Return the (x, y) coordinate for the center point of the cell that contains the specified text.  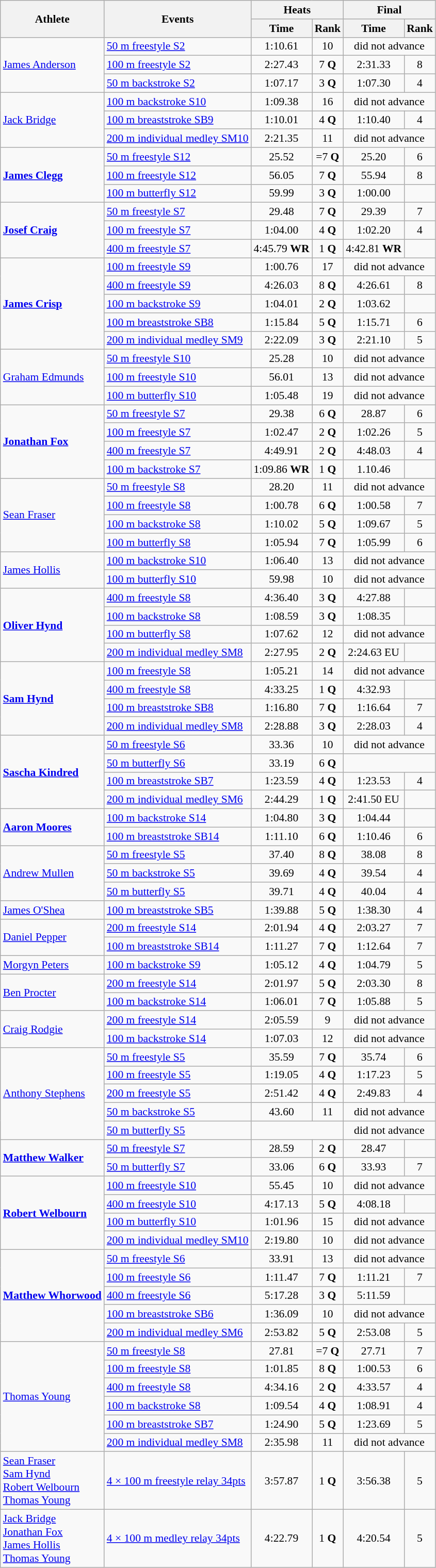
1:23.53 (374, 781)
19 (328, 395)
Daniel Pepper (53, 937)
400 m freestyle S9 (177, 286)
4:33.57 (374, 1388)
Robert Welbourn (53, 1213)
5:17.28 (281, 1296)
James O'Shea (53, 910)
4:22.79 (281, 1539)
35.59 (281, 1057)
1:38.30 (374, 910)
29.48 (281, 212)
56.01 (281, 377)
100 m freestyle S2 (177, 65)
James Crisp (53, 304)
1:00.58 (374, 506)
39.71 (281, 892)
100 m butterfly S12 (177, 193)
15 (328, 1222)
4:33.25 (281, 689)
1:07.17 (281, 84)
1:02.26 (374, 433)
Final (389, 10)
55.45 (281, 1185)
1:10.40 (374, 120)
James Clegg (53, 175)
2:28.03 (374, 727)
1:00.78 (281, 506)
1:01.96 (281, 1222)
100 m freestyle S6 (177, 1277)
1:06.40 (281, 561)
1:04.80 (281, 818)
1:09.38 (281, 102)
Matthew Walker (53, 1158)
Ben Procter (53, 992)
Sam Hynd (53, 699)
4:34.16 (281, 1388)
Craig Rodgie (53, 1029)
1:15.84 (281, 322)
59.98 (281, 580)
1:08.35 (374, 616)
100 m breaststroke SB9 (177, 120)
14 (328, 671)
2:27.95 (281, 653)
400 m freestyle S10 (177, 1204)
1:02.20 (374, 230)
Anthony Stephens (53, 1094)
25.28 (281, 359)
1:16.80 (281, 708)
2:53.82 (281, 1332)
1:05.21 (281, 671)
4:36.40 (281, 598)
1:04.79 (374, 965)
Sean FraserSam HyndRobert WelbournThomas Young (53, 1481)
1:15.71 (374, 322)
50 m freestyle S10 (177, 359)
2:01.97 (281, 983)
39.54 (374, 873)
1:05.94 (281, 542)
3:56.38 (374, 1481)
1:01.85 (281, 1369)
37.40 (281, 855)
1:07.30 (374, 84)
1:11.47 (281, 1277)
1:36.09 (281, 1314)
200 m freestyle S5 (177, 1094)
100 m freestyle S9 (177, 267)
4:17.13 (281, 1204)
29.39 (374, 212)
33.36 (281, 745)
2:03.30 (374, 983)
Sascha Kindred (53, 772)
50 m butterfly S6 (177, 763)
Sean Fraser (53, 515)
Events (177, 19)
1:00.53 (374, 1369)
Jack BridgeJonathan FoxJames HollisThomas Young (53, 1539)
Heats (297, 10)
2:24.63 EU (374, 653)
28.87 (374, 414)
50 m backstroke S2 (177, 84)
Matthew Whorwood (53, 1296)
5:11.59 (374, 1296)
Thomas Young (53, 1397)
2:19.80 (281, 1241)
33.93 (374, 1167)
38.08 (374, 855)
2:01.94 (281, 928)
39.69 (281, 873)
2:22.09 (281, 340)
4 × 100 m medley relay 34pts (177, 1539)
1:04.44 (374, 818)
1:10.01 (281, 120)
33.06 (281, 1167)
43.60 (281, 1112)
25.20 (374, 157)
3:57.87 (281, 1481)
27.81 (281, 1351)
2:21.10 (374, 340)
1:09.67 (374, 524)
1:05.88 (374, 1002)
55.94 (374, 175)
4:48.03 (374, 451)
1:06.01 (281, 1002)
400 m freestyle S6 (177, 1296)
25.52 (281, 157)
1:05.48 (281, 395)
100 m freestyle S5 (177, 1075)
1:09.54 (281, 1406)
100 m breaststroke SB6 (177, 1314)
1:24.90 (281, 1424)
29.38 (281, 414)
4:26.03 (281, 286)
Andrew Mullen (53, 873)
1:02.47 (281, 433)
2:28.88 (281, 727)
9 (328, 1020)
Jonathan Fox (53, 441)
59.99 (281, 193)
28.20 (281, 487)
Athlete (53, 19)
1:04.01 (281, 304)
1:09.86 WR (281, 469)
50 m freestyle S2 (177, 46)
4 × 100 m freestyle relay 34pts (177, 1481)
1.10.46 (374, 469)
1:00.76 (281, 267)
33.19 (281, 763)
28.47 (374, 1149)
100 m backstroke S7 (177, 469)
100 m breaststroke SB5 (177, 910)
2:05.59 (281, 1020)
1:07.03 (281, 1038)
4:27.88 (374, 598)
100 m freestyle S12 (177, 175)
4:08.18 (374, 1204)
1:05.12 (281, 965)
1:04.00 (281, 230)
2:53.08 (374, 1332)
2:35.98 (281, 1443)
1:03.62 (374, 304)
2:21.35 (281, 139)
1:08.59 (281, 616)
1:00.00 (374, 193)
1:08.91 (374, 1406)
1:12.64 (374, 947)
James Hollis (53, 570)
1:19.05 (281, 1075)
1:23.59 (281, 781)
17 (328, 267)
1:39.88 (281, 910)
200 m individual medley SM9 (177, 340)
1:17.23 (374, 1075)
Josef Craig (53, 230)
50 m freestyle S12 (177, 157)
1:23.69 (374, 1424)
2:31.33 (374, 65)
4:49.91 (281, 451)
50 m butterfly S7 (177, 1167)
Aaron Moores (53, 827)
40.04 (374, 892)
Jack Bridge (53, 120)
33.91 (281, 1259)
2:27.43 (281, 65)
1:05.99 (374, 542)
4:42.81 WR (374, 249)
1:11.27 (281, 947)
Oliver Hynd (53, 625)
1:07.62 (281, 634)
Graham Edmunds (53, 377)
56.05 (281, 175)
James Anderson (53, 65)
2:44.29 (281, 800)
4:45.79 WR (281, 249)
28.59 (281, 1149)
1:11.10 (281, 836)
2:41.50 EU (374, 800)
4:26.61 (374, 286)
27.71 (374, 1351)
4:32.93 (374, 689)
4:20.54 (374, 1539)
2:03.27 (374, 928)
2:51.42 (281, 1094)
1:10.46 (374, 836)
1:16.64 (374, 708)
1:10.61 (281, 46)
Morgyn Peters (53, 965)
16 (328, 102)
35.74 (374, 1057)
2:49.83 (374, 1094)
1:10.02 (281, 524)
1:11.21 (374, 1277)
